For the text-containing cell, return its midpoint in [x, y] coordinate format. 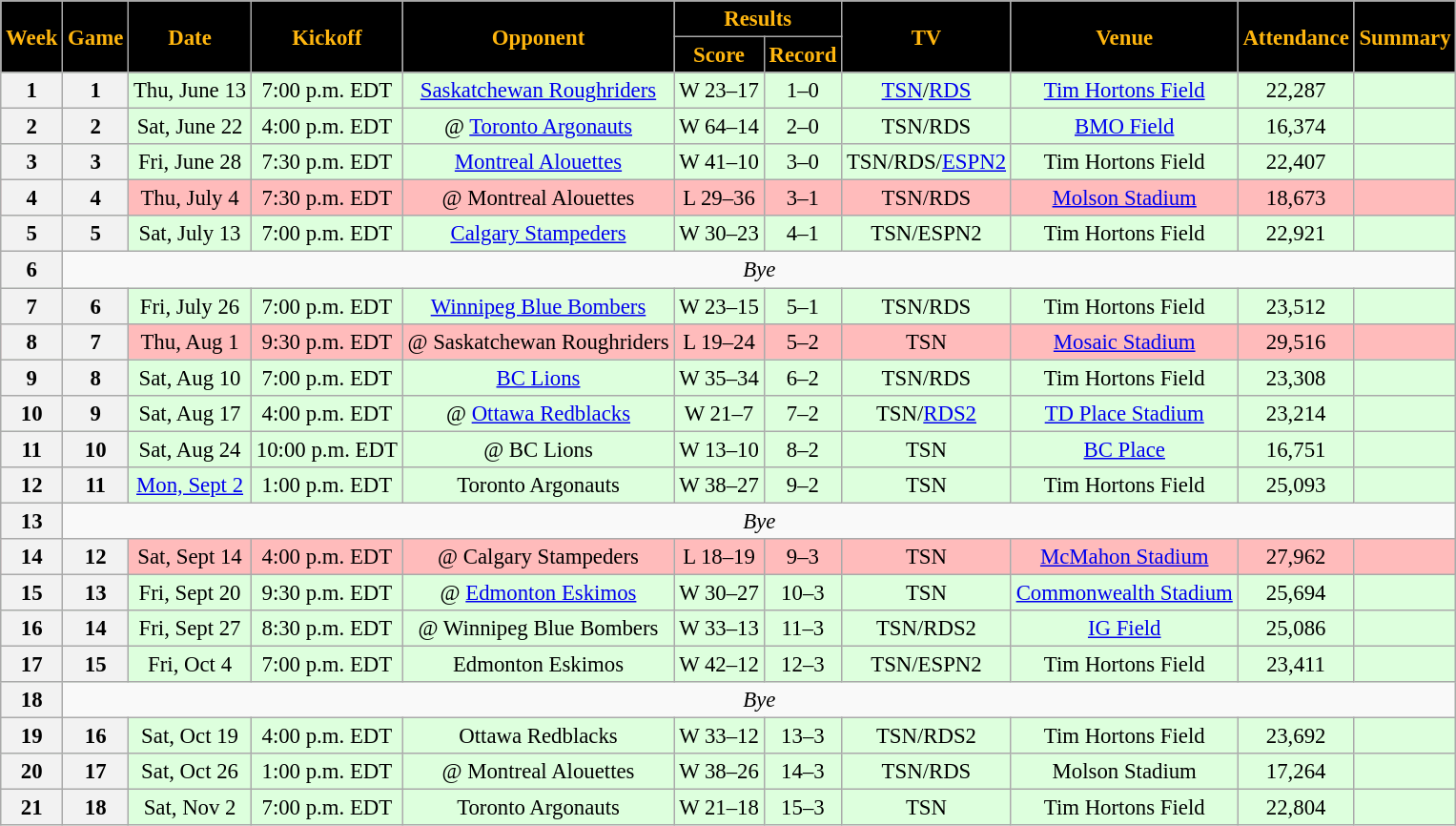
23,308 [1296, 378]
Ottawa Redblacks [538, 736]
Mon, Sept 2 [191, 485]
3–0 [803, 162]
Game [95, 36]
@ Saskatchewan Roughriders [538, 341]
Kickoff [328, 36]
Opponent [538, 36]
@ Ottawa Redblacks [538, 413]
Sat, July 13 [191, 234]
W 38–26 [719, 772]
5–2 [803, 341]
Montreal Alouettes [538, 162]
Fri, June 28 [191, 162]
W 21–7 [719, 413]
11–3 [803, 629]
L 29–36 [719, 198]
14–3 [803, 772]
21 [32, 808]
Calgary Stampeders [538, 234]
29,516 [1296, 341]
Sat, Nov 2 [191, 808]
W 21–18 [719, 808]
23,512 [1296, 306]
Fri, July 26 [191, 306]
Thu, Aug 1 [191, 341]
Week [32, 36]
7–2 [803, 413]
4–1 [803, 234]
Sat, Aug 10 [191, 378]
23,692 [1296, 736]
25,086 [1296, 629]
Winnipeg Blue Bombers [538, 306]
W 33–13 [719, 629]
W 64–14 [719, 127]
Summary [1405, 36]
25,694 [1296, 592]
9–3 [803, 557]
Fri, Sept 27 [191, 629]
Sat, June 22 [191, 127]
W 38–27 [719, 485]
8:30 p.m. EDT [328, 629]
Score [719, 55]
TSN/RDS/ESPN2 [927, 162]
10–3 [803, 592]
19 [32, 736]
L 18–19 [719, 557]
3–1 [803, 198]
10:00 p.m. EDT [328, 449]
IG Field [1124, 629]
15–3 [803, 808]
@ Toronto Argonauts [538, 127]
W 30–27 [719, 592]
22,287 [1296, 91]
W 23–15 [719, 306]
17,264 [1296, 772]
TV [927, 36]
22,804 [1296, 808]
Date [191, 36]
Thu, June 13 [191, 91]
@ Calgary Stampeders [538, 557]
Results [758, 19]
W 30–23 [719, 234]
Attendance [1296, 36]
@ Winnipeg Blue Bombers [538, 629]
@ BC Lions [538, 449]
BC Place [1124, 449]
20 [32, 772]
22,407 [1296, 162]
Sat, Aug 17 [191, 413]
1–0 [803, 91]
12–3 [803, 665]
W 23–17 [719, 91]
6–2 [803, 378]
Sat, Oct 19 [191, 736]
Fri, Sept 20 [191, 592]
5–1 [803, 306]
27,962 [1296, 557]
8–2 [803, 449]
Thu, July 4 [191, 198]
BC Lions [538, 378]
Venue [1124, 36]
BMO Field [1124, 127]
22,921 [1296, 234]
Saskatchewan Roughriders [538, 91]
W 33–12 [719, 736]
Mosaic Stadium [1124, 341]
13–3 [803, 736]
16,374 [1296, 127]
23,411 [1296, 665]
Record [803, 55]
McMahon Stadium [1124, 557]
TD Place Stadium [1124, 413]
25,093 [1296, 485]
W 41–10 [719, 162]
L 19–24 [719, 341]
Commonwealth Stadium [1124, 592]
2–0 [803, 127]
W 42–12 [719, 665]
Sat, Oct 26 [191, 772]
16,751 [1296, 449]
Fri, Oct 4 [191, 665]
Edmonton Eskimos [538, 665]
Sat, Aug 24 [191, 449]
Sat, Sept 14 [191, 557]
9–2 [803, 485]
W 13–10 [719, 449]
W 35–34 [719, 378]
@ Edmonton Eskimos [538, 592]
23,214 [1296, 413]
18,673 [1296, 198]
